For the text-containing cell, return its midpoint in (X, Y) coordinate format. 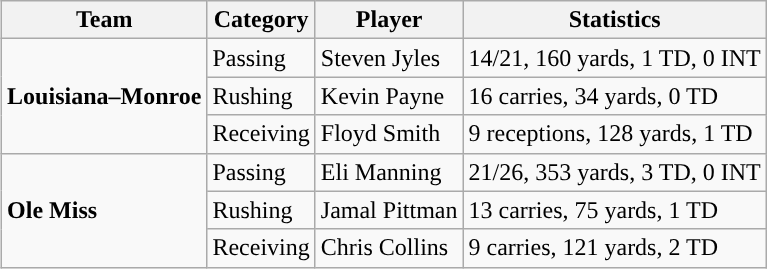
13 carries, 75 yards, 1 TD (614, 210)
Eli Manning (389, 172)
Player (389, 20)
Statistics (614, 20)
Team (104, 20)
Louisiana–Monroe (104, 96)
Chris Collins (389, 248)
14/21, 160 yards, 1 TD, 0 INT (614, 58)
Ole Miss (104, 210)
Category (261, 20)
16 carries, 34 yards, 0 TD (614, 96)
Floyd Smith (389, 134)
21/26, 353 yards, 3 TD, 0 INT (614, 172)
Jamal Pittman (389, 210)
Kevin Payne (389, 96)
Steven Jyles (389, 58)
9 receptions, 128 yards, 1 TD (614, 134)
9 carries, 121 yards, 2 TD (614, 248)
